Search for the cell housing the specified text and yield its [x, y] center coordinate. 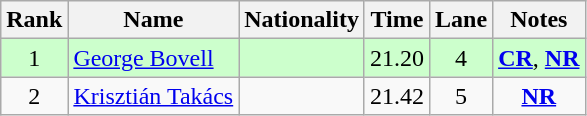
Notes [539, 20]
2 [34, 96]
Lane [462, 20]
NR [539, 96]
Time [396, 20]
5 [462, 96]
Rank [34, 20]
21.42 [396, 96]
21.20 [396, 58]
1 [34, 58]
George Bovell [154, 58]
Name [154, 20]
Nationality [302, 20]
Krisztián Takács [154, 96]
CR, NR [539, 58]
4 [462, 58]
